Return [x, y] of the center of cell containing provided text 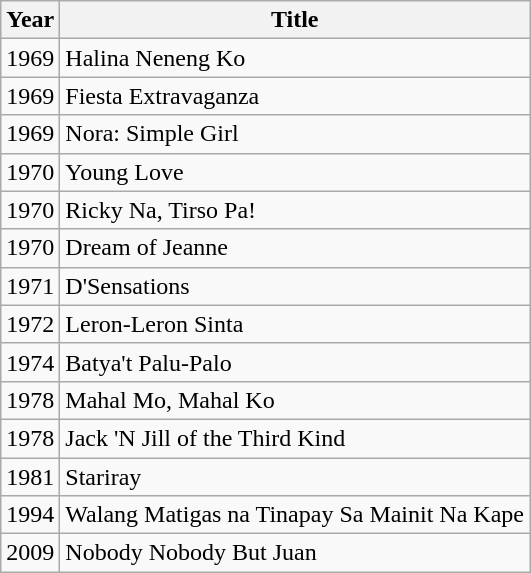
Mahal Mo, Mahal Ko [295, 400]
1974 [30, 362]
D'Sensations [295, 286]
Stariray [295, 477]
2009 [30, 553]
Walang Matigas na Tinapay Sa Mainit Na Kape [295, 515]
Leron-Leron Sinta [295, 324]
1972 [30, 324]
Nora: Simple Girl [295, 134]
Nobody Nobody But Juan [295, 553]
1994 [30, 515]
Dream of Jeanne [295, 248]
1971 [30, 286]
1981 [30, 477]
Year [30, 20]
Batya't Palu-Palo [295, 362]
Ricky Na, Tirso Pa! [295, 210]
Title [295, 20]
Jack 'N Jill of the Third Kind [295, 438]
Young Love [295, 172]
Fiesta Extravaganza [295, 96]
Halina Neneng Ko [295, 58]
